Pinpoint the cell where the given text exists, returning its (X, Y) midpoint coordinate. 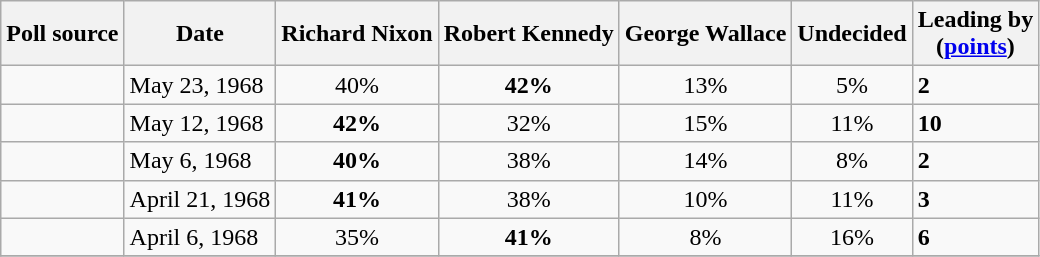
George Wallace (706, 34)
May 12, 1968 (200, 123)
Poll source (62, 34)
Date (200, 34)
3 (975, 199)
35% (357, 237)
April 6, 1968 (200, 237)
10% (706, 199)
May 23, 1968 (200, 85)
May 6, 1968 (200, 161)
Richard Nixon (357, 34)
14% (706, 161)
Robert Kennedy (528, 34)
5% (852, 85)
Undecided (852, 34)
10 (975, 123)
6 (975, 237)
13% (706, 85)
15% (706, 123)
16% (852, 237)
32% (528, 123)
April 21, 1968 (200, 199)
Leading by(points) (975, 34)
